Pinpoint the cell where the given text exists, returning its [X, Y] midpoint coordinate. 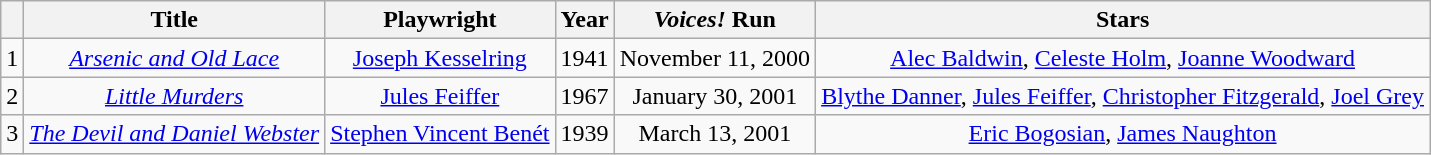
3 [12, 134]
Year [584, 20]
1967 [584, 96]
Arsenic and Old Lace [174, 58]
1939 [584, 134]
Eric Bogosian, James Naughton [1123, 134]
Title [174, 20]
1941 [584, 58]
Stephen Vincent Benét [440, 134]
January 30, 2001 [714, 96]
Blythe Danner, Jules Feiffer, Christopher Fitzgerald, Joel Grey [1123, 96]
Stars [1123, 20]
Voices! Run [714, 20]
November 11, 2000 [714, 58]
Playwright [440, 20]
Little Murders [174, 96]
The Devil and Daniel Webster [174, 134]
Jules Feiffer [440, 96]
Alec Baldwin, Celeste Holm, Joanne Woodward [1123, 58]
1 [12, 58]
Joseph Kesselring [440, 58]
March 13, 2001 [714, 134]
2 [12, 96]
